Find where the given text appears and provide that cell's center as (x, y) coordinate. 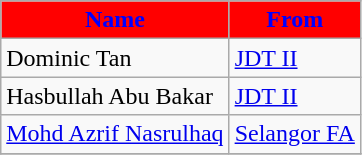
From (294, 20)
Mohd Azrif Nasrulhaq (115, 134)
Hasbullah Abu Bakar (115, 96)
Dominic Tan (115, 58)
Name (115, 20)
Selangor FA (294, 134)
